For the text-containing cell, return its midpoint in [X, Y] coordinate format. 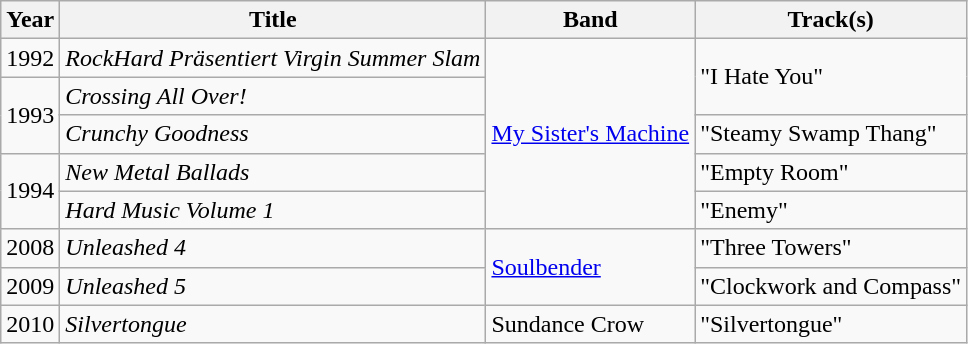
RockHard Präsentiert Virgin Summer Slam [273, 58]
Year [30, 20]
Sundance Crow [590, 324]
1993 [30, 115]
New Metal Ballads [273, 172]
"Three Towers" [831, 248]
"Silvertongue" [831, 324]
2009 [30, 286]
Unleashed 5 [273, 286]
Track(s) [831, 20]
2008 [30, 248]
"Enemy" [831, 210]
"I Hate You" [831, 77]
Band [590, 20]
Soulbender [590, 267]
1994 [30, 191]
Crossing All Over! [273, 96]
2010 [30, 324]
Crunchy Goodness [273, 134]
Unleashed 4 [273, 248]
Hard Music Volume 1 [273, 210]
My Sister's Machine [590, 134]
1992 [30, 58]
Title [273, 20]
"Clockwork and Compass" [831, 286]
"Steamy Swamp Thang" [831, 134]
Silvertongue [273, 324]
"Empty Room" [831, 172]
